Extract the [X, Y] coordinate from the center of the cell holding the provided text.  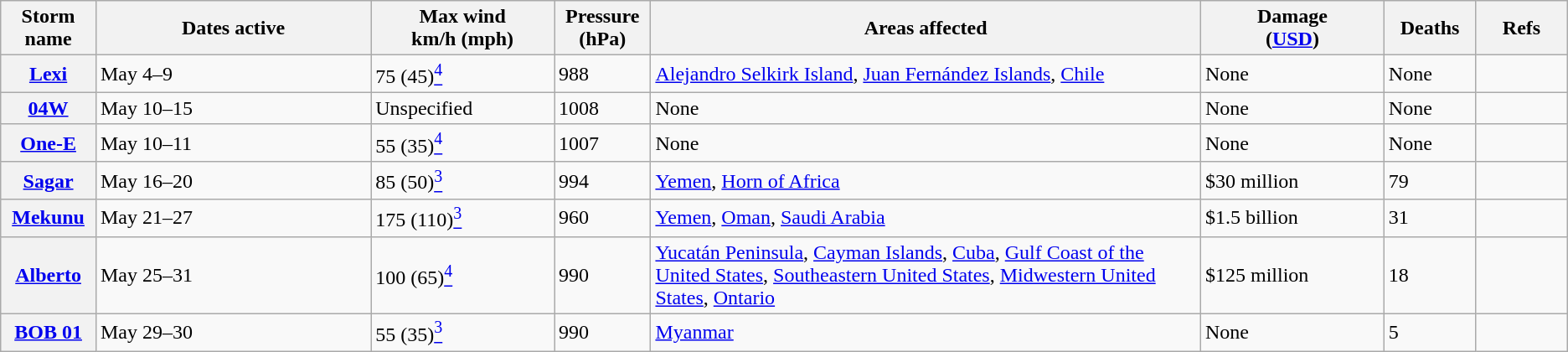
Dates active [233, 28]
May 4–9 [233, 74]
85 (50)3 [462, 181]
Alberto [49, 275]
Damage(USD) [1292, 28]
79 [1429, 181]
Pressure(hPa) [603, 28]
$30 million [1292, 181]
1008 [603, 108]
Refs [1522, 28]
May 21–27 [233, 218]
May 16–20 [233, 181]
988 [603, 74]
55 (35)3 [462, 332]
18 [1429, 275]
May 25–31 [233, 275]
04W [49, 108]
175 (110)3 [462, 218]
5 [1429, 332]
$1.5 billion [1292, 218]
One-E [49, 142]
Alejandro Selkirk Island, Juan Fernández Islands, Chile [926, 74]
Yemen, Oman, Saudi Arabia [926, 218]
Mekunu [49, 218]
Yemen, Horn of Africa [926, 181]
May 10–11 [233, 142]
1007 [603, 142]
75 (45)4 [462, 74]
Areas affected [926, 28]
May 10–15 [233, 108]
May 29–30 [233, 332]
Deaths [1429, 28]
31 [1429, 218]
994 [603, 181]
Max windkm/h (mph) [462, 28]
55 (35)4 [462, 142]
100 (65)4 [462, 275]
Yucatán Peninsula, Cayman Islands, Cuba, Gulf Coast of the United States, Southeastern United States, Midwestern United States, Ontario [926, 275]
Lexi [49, 74]
Myanmar [926, 332]
960 [603, 218]
Sagar [49, 181]
Storm name [49, 28]
Unspecified [462, 108]
$125 million [1292, 275]
BOB 01 [49, 332]
